Provide the (X, Y) coordinate of the cell's center where the given text is located.  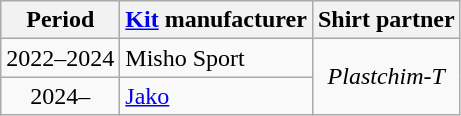
Plastchim-T (386, 77)
Period (60, 20)
Jako (216, 96)
Misho Sport (216, 58)
2024– (60, 96)
Shirt partner (386, 20)
Kit manufacturer (216, 20)
2022–2024 (60, 58)
